Determine the (x, y) coordinate at the center of the cell enclosing the given text.  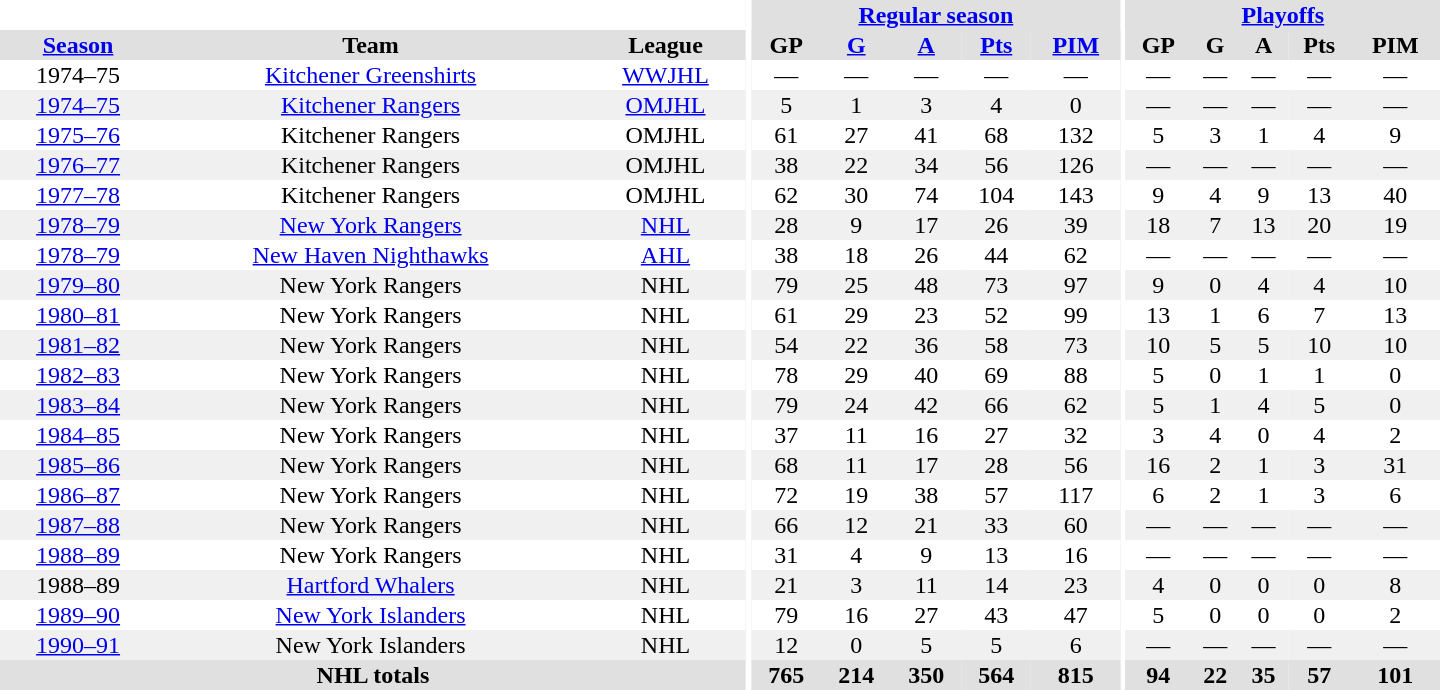
350 (926, 675)
Kitchener Greenshirts (370, 75)
104 (996, 195)
42 (926, 405)
8 (1396, 585)
AHL (666, 255)
New Haven Nighthawks (370, 255)
44 (996, 255)
69 (996, 375)
32 (1076, 435)
1986–87 (78, 495)
58 (996, 345)
43 (996, 615)
48 (926, 285)
143 (1076, 195)
47 (1076, 615)
36 (926, 345)
117 (1076, 495)
14 (996, 585)
1980–81 (78, 315)
Regular season (936, 15)
101 (1396, 675)
24 (856, 405)
99 (1076, 315)
Hartford Whalers (370, 585)
214 (856, 675)
1981–82 (78, 345)
Season (78, 45)
1975–76 (78, 135)
1977–78 (78, 195)
1984–85 (78, 435)
25 (856, 285)
60 (1076, 525)
88 (1076, 375)
97 (1076, 285)
1989–90 (78, 615)
NHL totals (373, 675)
League (666, 45)
1982–83 (78, 375)
1976–77 (78, 165)
35 (1263, 675)
1987–88 (78, 525)
1990–91 (78, 645)
33 (996, 525)
20 (1320, 225)
Playoffs (1283, 15)
54 (786, 345)
126 (1076, 165)
41 (926, 135)
1983–84 (78, 405)
52 (996, 315)
1979–80 (78, 285)
34 (926, 165)
132 (1076, 135)
72 (786, 495)
78 (786, 375)
WWJHL (666, 75)
37 (786, 435)
1985–86 (78, 465)
815 (1076, 675)
564 (996, 675)
765 (786, 675)
30 (856, 195)
94 (1158, 675)
74 (926, 195)
39 (1076, 225)
Team (370, 45)
